Return (X, Y) of the center of cell containing provided text 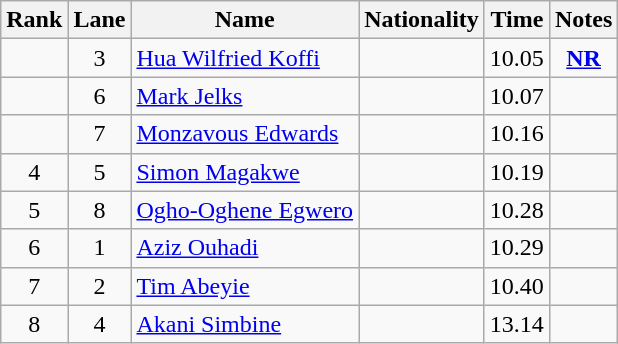
2 (100, 286)
Aziz Ouhadi (245, 248)
Rank (34, 20)
10.29 (516, 248)
10.19 (516, 172)
10.07 (516, 96)
Ogho-Oghene Egwero (245, 210)
Name (245, 20)
Time (516, 20)
10.40 (516, 286)
Lane (100, 20)
Notes (583, 20)
1 (100, 248)
NR (583, 58)
Monzavous Edwards (245, 134)
10.05 (516, 58)
10.16 (516, 134)
Nationality (422, 20)
Simon Magakwe (245, 172)
Mark Jelks (245, 96)
Hua Wilfried Koffi (245, 58)
13.14 (516, 324)
Tim Abeyie (245, 286)
10.28 (516, 210)
Akani Simbine (245, 324)
3 (100, 58)
